Provide the (X, Y) coordinate of the cell's center where the given text is located.  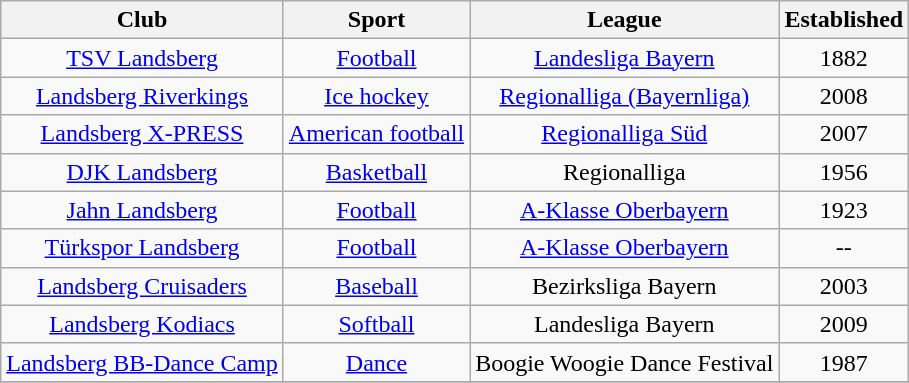
1882 (844, 58)
Club (142, 20)
Regionalliga Süd (624, 134)
Landsberg X-PRESS (142, 134)
Jahn Landsberg (142, 210)
1987 (844, 362)
Boogie Woogie Dance Festival (624, 362)
Dance (376, 362)
Established (844, 20)
Sport (376, 20)
2003 (844, 286)
Landsberg BB-Dance Camp (142, 362)
1956 (844, 172)
League (624, 20)
2007 (844, 134)
2009 (844, 324)
Bezirksliga Bayern (624, 286)
Landsberg Kodiacs (142, 324)
TSV Landsberg (142, 58)
Basketball (376, 172)
Ice hockey (376, 96)
Baseball (376, 286)
Regionalliga (624, 172)
Türkspor Landsberg (142, 248)
Regionalliga (Bayernliga) (624, 96)
1923 (844, 210)
Landsberg Cruisaders (142, 286)
-- (844, 248)
DJK Landsberg (142, 172)
2008 (844, 96)
Landsberg Riverkings (142, 96)
American football (376, 134)
Softball (376, 324)
